Extract the [X, Y] coordinate from the center of the cell holding the provided text.  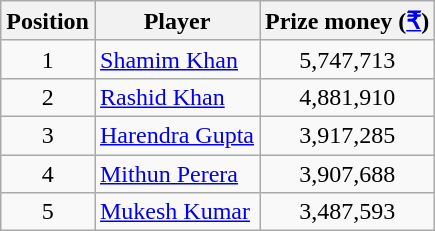
4 [48, 173]
4,881,910 [348, 97]
Position [48, 21]
Shamim Khan [176, 59]
3,907,688 [348, 173]
Mithun Perera [176, 173]
5 [48, 212]
5,747,713 [348, 59]
3,917,285 [348, 135]
Mukesh Kumar [176, 212]
Player [176, 21]
1 [48, 59]
Prize money (₹) [348, 21]
3 [48, 135]
Harendra Gupta [176, 135]
2 [48, 97]
3,487,593 [348, 212]
Rashid Khan [176, 97]
